Determine the (x, y) coordinate at the center of the cell enclosing the given text.  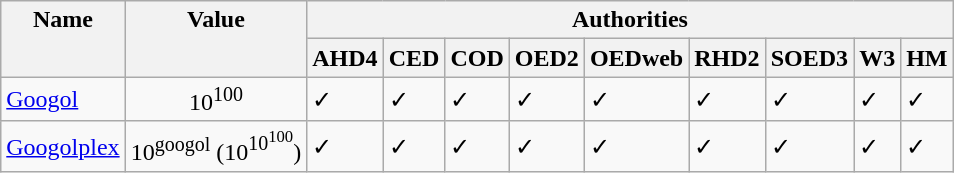
OED2 (546, 58)
W3 (878, 58)
OEDweb (636, 58)
HM (927, 58)
10googol (1010100) (216, 146)
SOED3 (809, 58)
Value (216, 39)
10100 (216, 100)
Name (63, 39)
AHD4 (345, 58)
COD (477, 58)
Googolplex (63, 146)
Googol (63, 100)
CED (414, 58)
Authorities (630, 20)
RHD2 (727, 58)
